Capture the cell that displays the provided text and extract its [x, y] central coordinate. 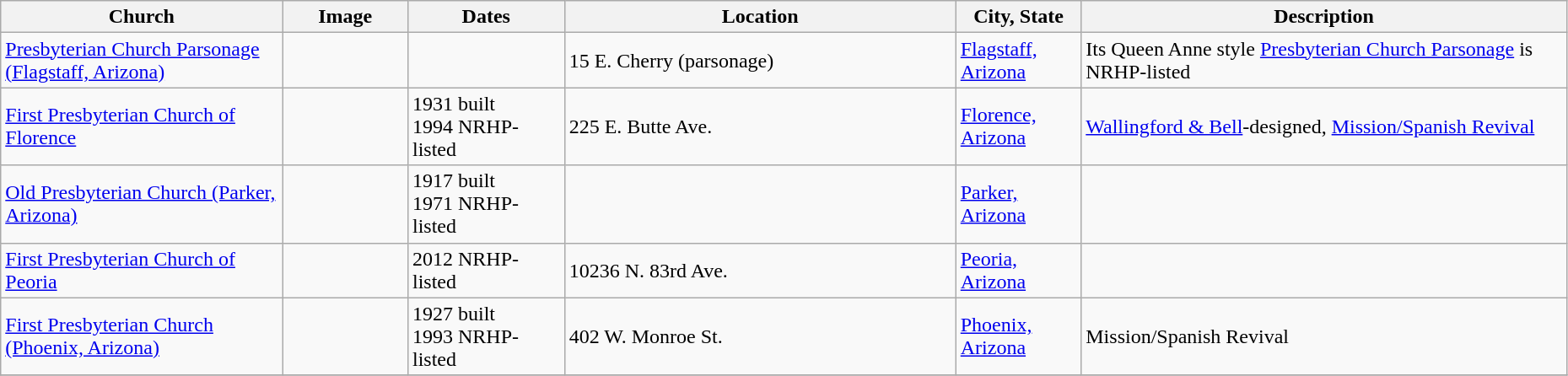
First Presbyterian Church (Phoenix, Arizona) [142, 336]
1917 built1971 NRHP-listed [486, 204]
Mission/Spanish Revival [1324, 336]
Flagstaff, Arizona [1019, 61]
402 W. Monroe St. [760, 336]
First Presbyterian Church of Peoria [142, 270]
Old Presbyterian Church (Parker, Arizona) [142, 204]
Location [760, 17]
1927 built1993 NRHP-listed [486, 336]
Presbyterian Church Parsonage (Flagstaff, Arizona) [142, 61]
Peoria, Arizona [1019, 270]
Wallingford & Bell-designed, Mission/Spanish Revival [1324, 126]
225 E. Butte Ave. [760, 126]
City, State [1019, 17]
1931 built1994 NRHP-listed [486, 126]
2012 NRHP-listed [486, 270]
Florence, Arizona [1019, 126]
First Presbyterian Church of Florence [142, 126]
Its Queen Anne style Presbyterian Church Parsonage is NRHP-listed [1324, 61]
10236 N. 83rd Ave. [760, 270]
Phoenix, Arizona [1019, 336]
Dates [486, 17]
Image [346, 17]
Parker, Arizona [1019, 204]
15 E. Cherry (parsonage) [760, 61]
Church [142, 17]
Description [1324, 17]
